Identify which cell holds the provided text, then report its [X, Y] central coordinate. 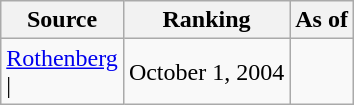
As of [322, 20]
Ranking [206, 20]
Rothenberg| [62, 72]
October 1, 2004 [206, 72]
Source [62, 20]
